Return the (X, Y) coordinate for the center point of the cell that contains the specified text.  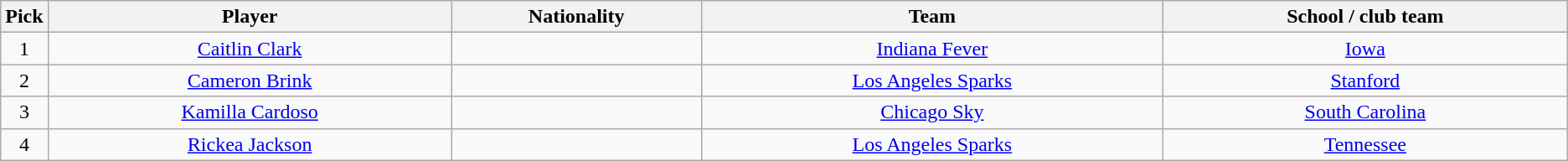
Player (250, 17)
3 (24, 112)
Caitlin Clark (250, 49)
1 (24, 49)
Team (931, 17)
Cameron Brink (250, 80)
Indiana Fever (931, 49)
Iowa (1365, 49)
Rickea Jackson (250, 144)
4 (24, 144)
South Carolina (1365, 112)
2 (24, 80)
Kamilla Cardoso (250, 112)
Nationality (576, 17)
School / club team (1365, 17)
Chicago Sky (931, 112)
Tennessee (1365, 144)
Stanford (1365, 80)
Pick (24, 17)
